Return the (x, y) coordinate for the center point of the cell that contains the specified text.  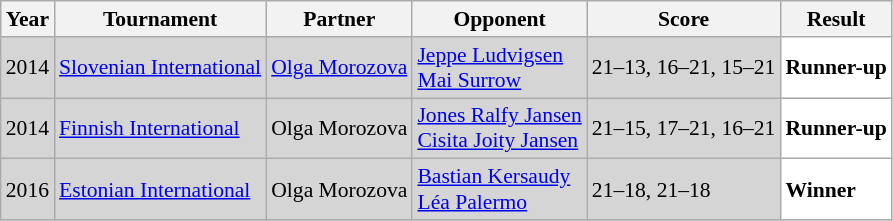
21–18, 21–18 (684, 190)
Estonian International (160, 190)
Year (28, 19)
Jones Ralfy Jansen Cisita Joity Jansen (499, 128)
Score (684, 19)
Bastian Kersaudy Léa Palermo (499, 190)
Opponent (499, 19)
Winner (836, 190)
Partner (339, 19)
Slovenian International (160, 68)
2016 (28, 190)
Finnish International (160, 128)
21–15, 17–21, 16–21 (684, 128)
Tournament (160, 19)
21–13, 16–21, 15–21 (684, 68)
Result (836, 19)
Jeppe Ludvigsen Mai Surrow (499, 68)
